Return the [x, y] coordinate for the center point of the cell that contains the specified text.  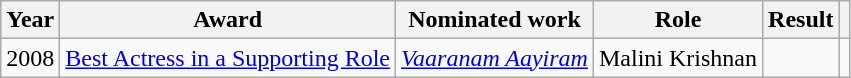
Role [678, 20]
Best Actress in a Supporting Role [228, 58]
Malini Krishnan [678, 58]
2008 [30, 58]
Award [228, 20]
Year [30, 20]
Nominated work [495, 20]
Vaaranam Aayiram [495, 58]
Result [801, 20]
